Scan for the cell matching the given text and deliver its (X, Y) coordinate at center. 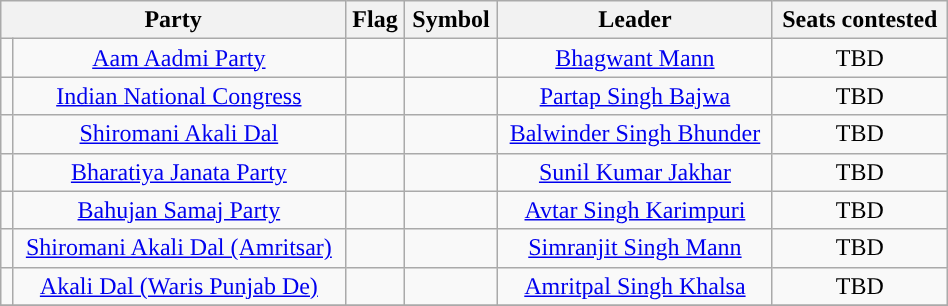
Sunil Kumar Jakhar (634, 172)
Amritpal Singh Khalsa (634, 286)
Flag (374, 20)
Seats contested (860, 20)
Bhagwant Mann (634, 58)
Simranjit Singh Mann (634, 248)
Bahujan Samaj Party (178, 210)
Shiromani Akali Dal (Amritsar) (178, 248)
Aam Aadmi Party (178, 58)
Symbol (452, 20)
Shiromani Akali Dal (178, 134)
Akali Dal (Waris Punjab De) (178, 286)
Bharatiya Janata Party (178, 172)
Indian National Congress (178, 96)
Leader (634, 20)
Partap Singh Bajwa (634, 96)
Party (174, 20)
Avtar Singh Karimpuri (634, 210)
Balwinder Singh Bhunder (634, 134)
